Identify which cell holds the provided text, then report its (x, y) central coordinate. 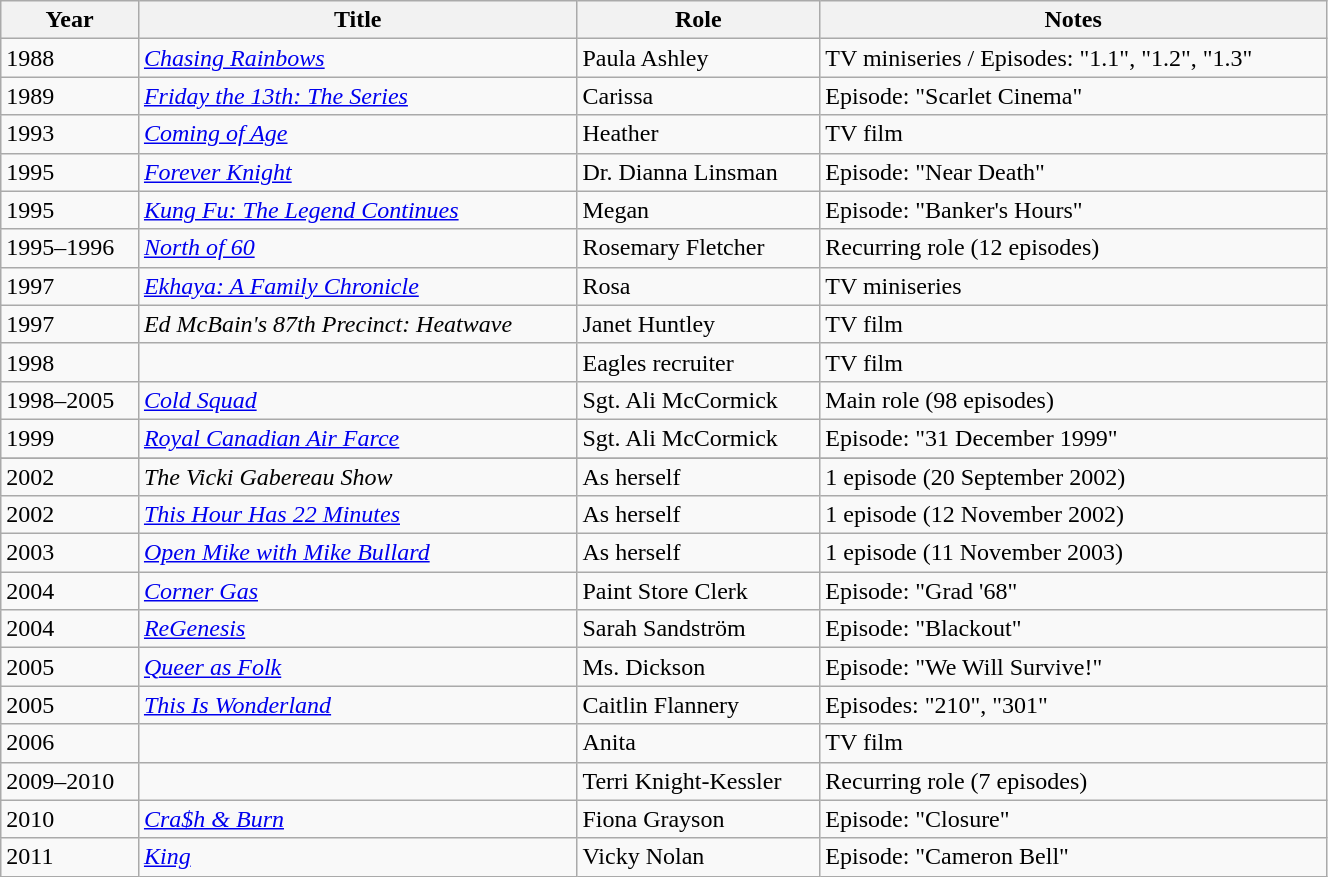
Corner Gas (358, 591)
Paint Store Clerk (698, 591)
The Vicki Gabereau Show (358, 477)
Vicky Nolan (698, 857)
2010 (70, 819)
Dr. Dianna Linsman (698, 172)
1995–1996 (70, 248)
Friday the 13th: The Series (358, 96)
Megan (698, 210)
1 episode (11 November 2003) (1074, 553)
Year (70, 20)
Terri Knight-Kessler (698, 781)
Eagles recruiter (698, 362)
Open Mike with Mike Bullard (358, 553)
TV miniseries / Episodes: "1.1", "1.2", "1.3" (1074, 58)
Queer as Folk (358, 667)
Chasing Rainbows (358, 58)
Episode: "Scarlet Cinema" (1074, 96)
Rosemary Fletcher (698, 248)
1993 (70, 134)
2006 (70, 743)
2011 (70, 857)
Episode: "Closure" (1074, 819)
Forever Knight (358, 172)
Caitlin Flannery (698, 705)
Sarah Sandström (698, 629)
Ed McBain's 87th Precinct: Heatwave (358, 324)
Recurring role (12 episodes) (1074, 248)
Rosa (698, 286)
North of 60 (358, 248)
This Is Wonderland (358, 705)
1999 (70, 438)
King (358, 857)
Cra$h & Burn (358, 819)
Episode: "Banker's Hours" (1074, 210)
Royal Canadian Air Farce (358, 438)
Cold Squad (358, 400)
Carissa (698, 96)
Episode: "Cameron Bell" (1074, 857)
Role (698, 20)
ReGenesis (358, 629)
This Hour Has 22 Minutes (358, 515)
1989 (70, 96)
1998–2005 (70, 400)
Heather (698, 134)
Notes (1074, 20)
Ms. Dickson (698, 667)
Episode: "We Will Survive!" (1074, 667)
1988 (70, 58)
1998 (70, 362)
Fiona Grayson (698, 819)
Paula Ashley (698, 58)
2009–2010 (70, 781)
Title (358, 20)
Recurring role (7 episodes) (1074, 781)
Episode: "Near Death" (1074, 172)
Coming of Age (358, 134)
Ekhaya: A Family Chronicle (358, 286)
Anita (698, 743)
Episode: "Blackout" (1074, 629)
Janet Huntley (698, 324)
1 episode (12 November 2002) (1074, 515)
Kung Fu: The Legend Continues (358, 210)
2003 (70, 553)
Episode: "Grad '68" (1074, 591)
1 episode (20 September 2002) (1074, 477)
Episode: "31 December 1999" (1074, 438)
TV miniseries (1074, 286)
Main role (98 episodes) (1074, 400)
Episodes: "210", "301" (1074, 705)
